For the text-containing cell, return its midpoint in [x, y] coordinate format. 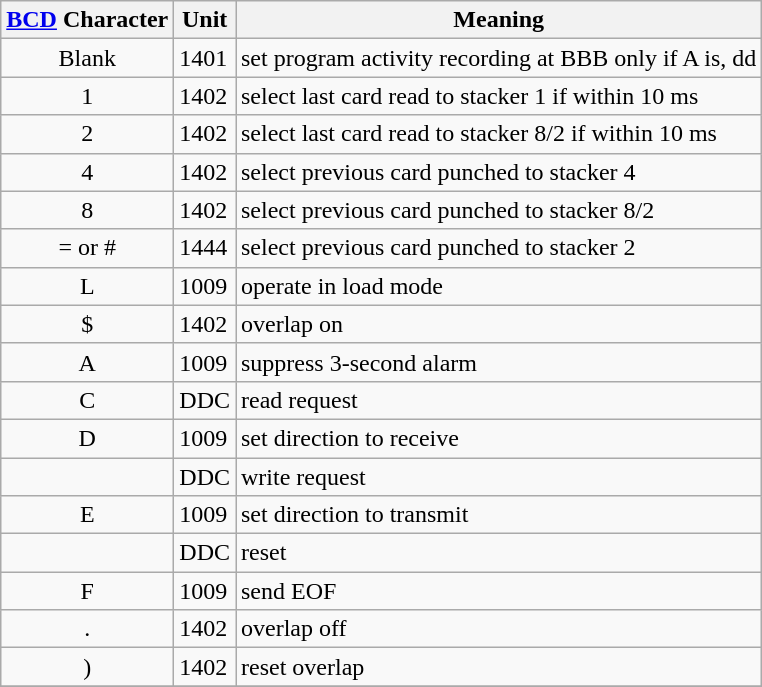
1 [88, 96]
E [88, 515]
overlap off [499, 629]
read request [499, 400]
select previous card punched to stacker 2 [499, 248]
= or # [88, 248]
set direction to receive [499, 438]
select previous card punched to stacker 4 [499, 172]
8 [88, 210]
select previous card punched to stacker 8/2 [499, 210]
reset [499, 553]
) [88, 667]
set program activity recording at BBB only if A is, dd [499, 58]
overlap on [499, 324]
operate in load mode [499, 286]
4 [88, 172]
$ [88, 324]
Meaning [499, 20]
1444 [205, 248]
BCD Character [88, 20]
. [88, 629]
C [88, 400]
send EOF [499, 591]
reset overlap [499, 667]
F [88, 591]
Unit [205, 20]
Blank [88, 58]
select last card read to stacker 1 if within 10 ms [499, 96]
suppress 3-second alarm [499, 362]
D [88, 438]
set direction to transmit [499, 515]
write request [499, 477]
1401 [205, 58]
A [88, 362]
L [88, 286]
2 [88, 134]
select last card read to stacker 8/2 if within 10 ms [499, 134]
